Identify which cell holds the provided text, then report its (X, Y) central coordinate. 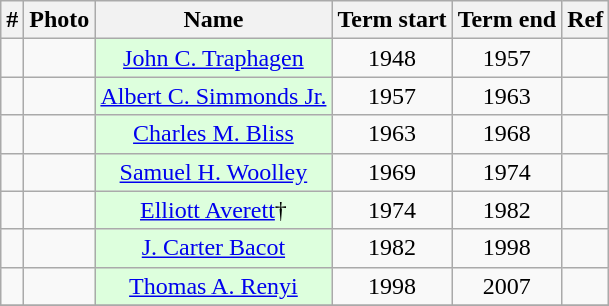
# (12, 20)
Photo (60, 20)
Albert C. Simmonds Jr. (214, 96)
1969 (392, 172)
1968 (507, 134)
Term end (507, 20)
Name (214, 20)
J. Carter Bacot (214, 248)
1948 (392, 58)
Samuel H. Woolley (214, 172)
2007 (507, 286)
Charles M. Bliss (214, 134)
Ref (586, 20)
Elliott Averett† (214, 210)
John C. Traphagen (214, 58)
Term start (392, 20)
Thomas A. Renyi (214, 286)
